Scan for the cell matching the given text and deliver its (X, Y) coordinate at center. 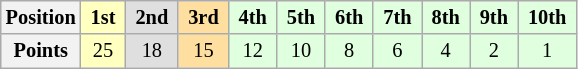
15 (203, 51)
9th (494, 17)
10th (547, 17)
7th (397, 17)
Position (41, 17)
Points (41, 51)
5th (301, 17)
4 (446, 51)
1 (547, 51)
2nd (152, 17)
3rd (203, 17)
2 (494, 51)
8th (446, 17)
8 (349, 51)
10 (301, 51)
25 (104, 51)
12 (253, 51)
6 (397, 51)
1st (104, 17)
18 (152, 51)
6th (349, 17)
4th (253, 17)
